Output the (X, Y) coordinate of the center of the cell containing the given text.  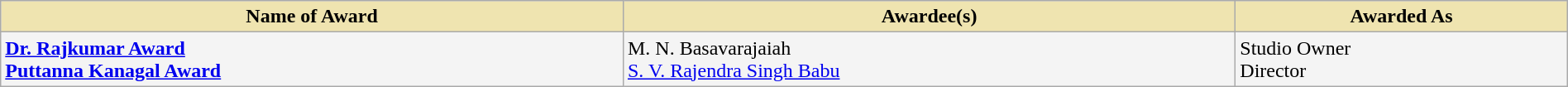
Name of Award (313, 17)
Dr. Rajkumar AwardPuttanna Kanagal Award (313, 60)
M. N. BasavarajaiahS. V. Rajendra Singh Babu (929, 60)
Awardee(s) (929, 17)
Studio OwnerDirector (1401, 60)
Awarded As (1401, 17)
